Find where the given text appears and provide that cell's center as [X, Y] coordinate. 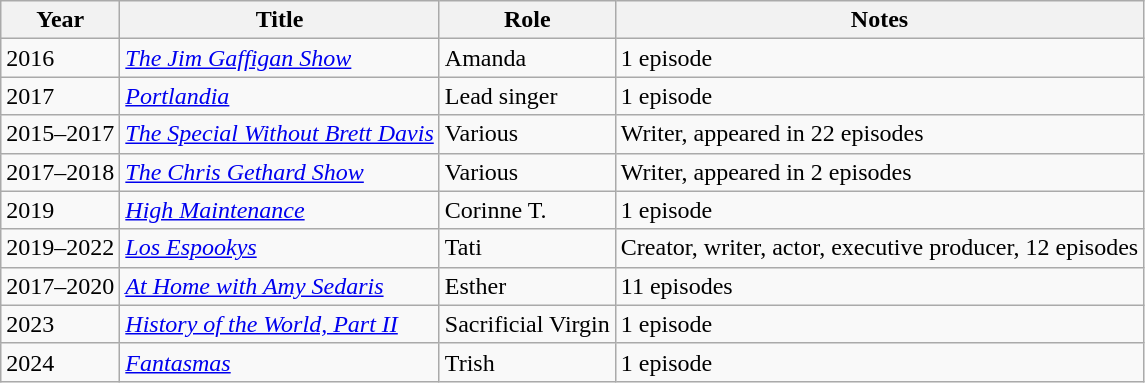
The Chris Gethard Show [280, 172]
2023 [60, 324]
Corinne T. [527, 210]
Title [280, 20]
2017–2018 [60, 172]
Esther [527, 286]
2017 [60, 96]
2019–2022 [60, 248]
Portlandia [280, 96]
Lead singer [527, 96]
Creator, writer, actor, executive producer, 12 episodes [879, 248]
Sacrificial Virgin [527, 324]
2024 [60, 362]
Tati [527, 248]
The Jim Gaffigan Show [280, 58]
Trish [527, 362]
2017–2020 [60, 286]
Los Espookys [280, 248]
Writer, appeared in 2 episodes [879, 172]
Writer, appeared in 22 episodes [879, 134]
2016 [60, 58]
At Home with Amy Sedaris [280, 286]
The Special Without Brett Davis [280, 134]
2015–2017 [60, 134]
Role [527, 20]
2019 [60, 210]
Amanda [527, 58]
High Maintenance [280, 210]
11 episodes [879, 286]
Year [60, 20]
History of the World, Part II [280, 324]
Notes [879, 20]
Fantasmas [280, 362]
